Capture the cell that displays the provided text and extract its [x, y] central coordinate. 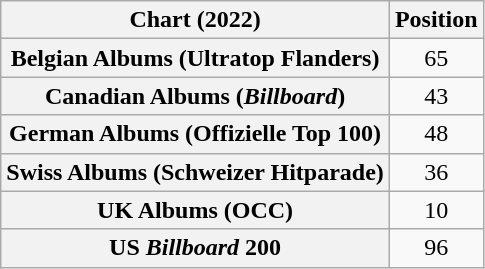
Belgian Albums (Ultratop Flanders) [196, 58]
48 [436, 134]
Chart (2022) [196, 20]
10 [436, 210]
65 [436, 58]
Swiss Albums (Schweizer Hitparade) [196, 172]
36 [436, 172]
Position [436, 20]
43 [436, 96]
German Albums (Offizielle Top 100) [196, 134]
UK Albums (OCC) [196, 210]
96 [436, 248]
Canadian Albums (Billboard) [196, 96]
US Billboard 200 [196, 248]
